Determine the [x, y] coordinate at the center of the cell enclosing the given text.  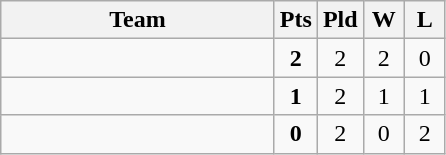
Team [138, 20]
L [424, 20]
Pld [340, 20]
W [384, 20]
Pts [296, 20]
